Locate the cell with the specified text and output its (x, y) center coordinate. 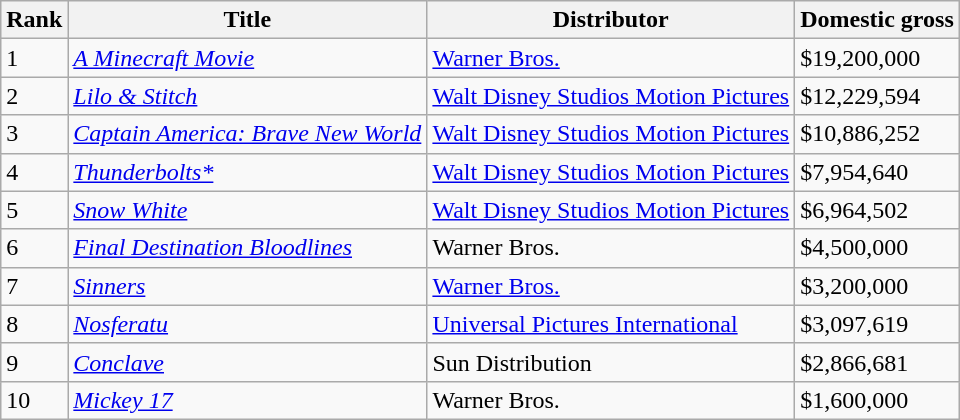
7 (34, 286)
6 (34, 248)
Thunderbolts* (248, 172)
$12,229,594 (878, 96)
Sinners (248, 286)
1 (34, 58)
Sun Distribution (611, 362)
Snow White (248, 210)
Rank (34, 20)
$3,200,000 (878, 286)
Title (248, 20)
Captain America: Brave New World (248, 134)
8 (34, 324)
$6,964,502 (878, 210)
$3,097,619 (878, 324)
$1,600,000 (878, 400)
Final Destination Bloodlines (248, 248)
Conclave (248, 362)
$7,954,640 (878, 172)
$19,200,000 (878, 58)
Domestic gross (878, 20)
$2,866,681 (878, 362)
4 (34, 172)
2 (34, 96)
Universal Pictures International (611, 324)
9 (34, 362)
Mickey 17 (248, 400)
Lilo & Stitch (248, 96)
Nosferatu (248, 324)
$4,500,000 (878, 248)
Distributor (611, 20)
A Minecraft Movie (248, 58)
5 (34, 210)
3 (34, 134)
10 (34, 400)
$10,886,252 (878, 134)
